Identify which cell holds the provided text, then report its [X, Y] central coordinate. 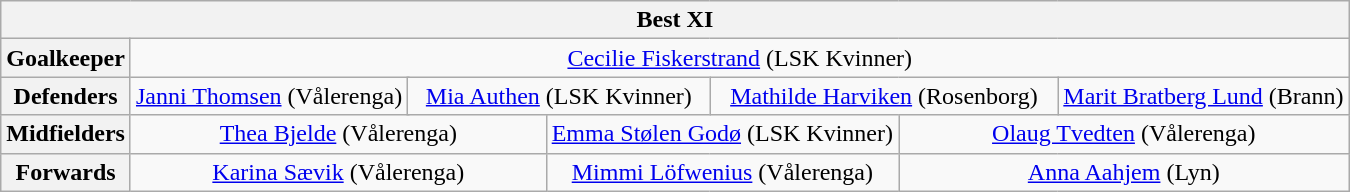
Karina Sævik (Vålerenga) [338, 172]
Mia Authen (LSK Kvinner) [559, 96]
Mimmi Löfwenius (Vålerenga) [722, 172]
Cecilie Fiskerstrand (LSK Kvinner) [740, 58]
Marit Bratberg Lund (Brann) [1204, 96]
Olaug Tvedten (Vålerenga) [1124, 134]
Thea Bjelde (Vålerenga) [338, 134]
Best XI [675, 20]
Emma Stølen Godø (LSK Kvinner) [722, 134]
Midfielders [66, 134]
Forwards [66, 172]
Mathilde Harviken (Rosenborg) [884, 96]
Janni Thomsen (Vålerenga) [268, 96]
Anna Aahjem (Lyn) [1124, 172]
Goalkeeper [66, 58]
Defenders [66, 96]
